Search for the cell housing the specified text and yield its [x, y] center coordinate. 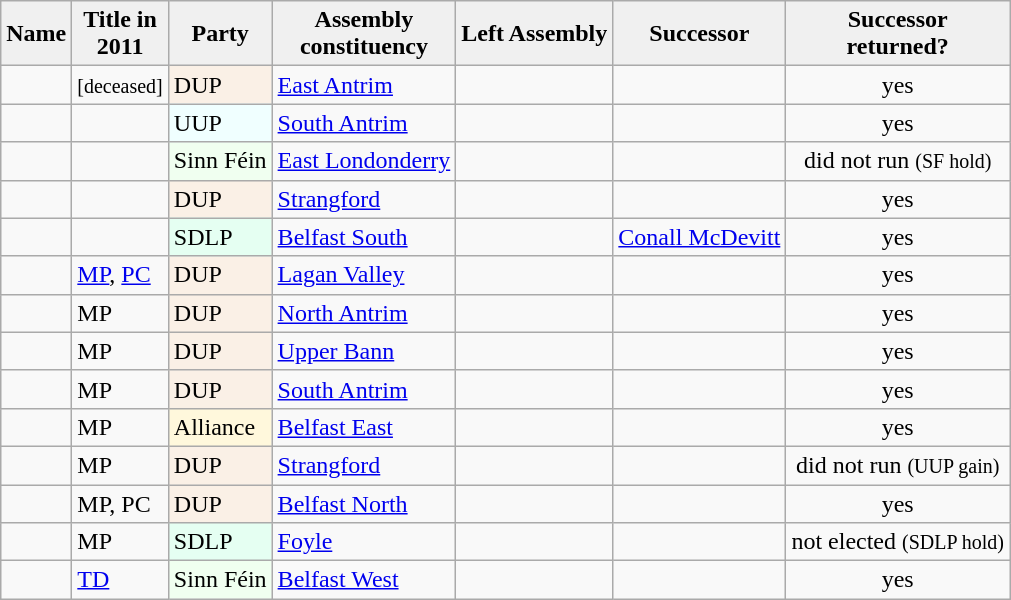
did not run (SF hold) [898, 161]
East Antrim [364, 85]
did not run (UUP gain) [898, 465]
Belfast West [364, 580]
UUP [220, 123]
Name [36, 34]
TD [120, 580]
North Antrim [364, 313]
Assemblyconstituency [364, 34]
Successorreturned? [898, 34]
not elected (SDLP hold) [898, 542]
East Londonderry [364, 161]
Lagan Valley [364, 275]
Belfast East [364, 427]
Left Assembly [534, 34]
Upper Bann [364, 351]
Conall McDevitt [700, 237]
Party [220, 34]
Title in 2011 [120, 34]
[deceased] [120, 85]
Successor [700, 34]
Belfast South [364, 237]
Alliance [220, 427]
Belfast North [364, 503]
Foyle [364, 542]
